From the cell containing the given text, extract its center point as [X, Y] coordinate. 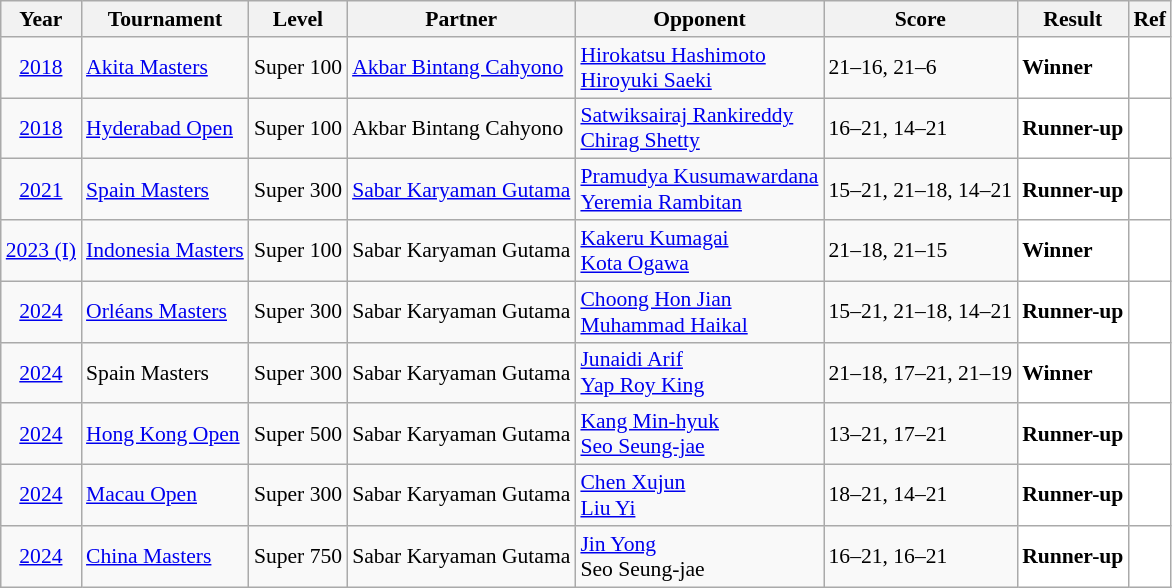
Akita Masters [165, 68]
13–21, 17–21 [921, 434]
21–18, 21–15 [921, 250]
Year [41, 19]
Kang Min-hyuk Seo Seung-jae [699, 434]
Result [1072, 19]
Hirokatsu Hashimoto Hiroyuki Saeki [699, 68]
Opponent [699, 19]
Super 750 [298, 556]
Hyderabad Open [165, 128]
Hong Kong Open [165, 434]
Macau Open [165, 496]
Tournament [165, 19]
Orléans Masters [165, 312]
China Masters [165, 556]
21–18, 17–21, 21–19 [921, 372]
18–21, 14–21 [921, 496]
Jin Yong Seo Seung-jae [699, 556]
Indonesia Masters [165, 250]
2023 (I) [41, 250]
Ref [1149, 19]
Super 500 [298, 434]
Choong Hon Jian Muhammad Haikal [699, 312]
Chen Xujun Liu Yi [699, 496]
16–21, 16–21 [921, 556]
2021 [41, 190]
Score [921, 19]
16–21, 14–21 [921, 128]
Partner [461, 19]
Kakeru Kumagai Kota Ogawa [699, 250]
21–16, 21–6 [921, 68]
Satwiksairaj Rankireddy Chirag Shetty [699, 128]
Level [298, 19]
Pramudya Kusumawardana Yeremia Rambitan [699, 190]
Junaidi Arif Yap Roy King [699, 372]
